For the text-containing cell, return its midpoint in [X, Y] coordinate format. 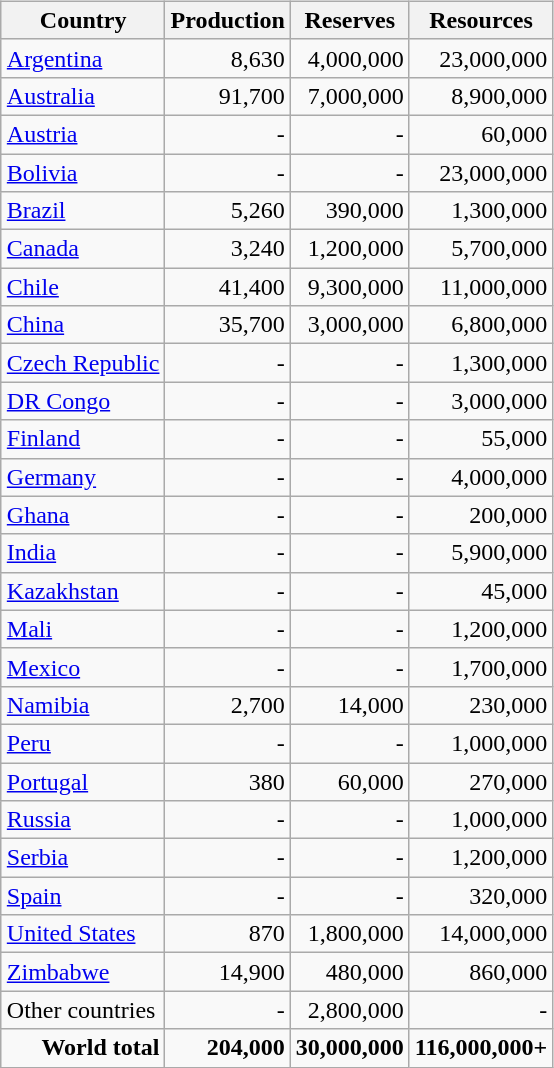
200,000 [480, 515]
11,000,000 [480, 287]
Portugal [83, 781]
Chile [83, 287]
Production [228, 20]
6,800,000 [480, 325]
41,400 [228, 287]
390,000 [350, 211]
14,000 [350, 705]
Kazakhstan [83, 591]
Mexico [83, 667]
Russia [83, 820]
5,260 [228, 211]
1,700,000 [480, 667]
Canada [83, 249]
Finland [83, 439]
Country [83, 20]
9,300,000 [350, 287]
Bolivia [83, 173]
3,240 [228, 249]
India [83, 553]
860,000 [480, 972]
Resources [480, 20]
Ghana [83, 515]
204,000 [228, 1048]
55,000 [480, 439]
8,900,000 [480, 96]
Austria [83, 134]
Reserves [350, 20]
Mali [83, 629]
United States [83, 934]
5,900,000 [480, 553]
2,800,000 [350, 1010]
Zimbabwe [83, 972]
230,000 [480, 705]
480,000 [350, 972]
320,000 [480, 896]
5,700,000 [480, 249]
World total [83, 1048]
Argentina [83, 58]
DR Congo [83, 401]
2,700 [228, 705]
Other countries [83, 1010]
1,800,000 [350, 934]
7,000,000 [350, 96]
Peru [83, 743]
270,000 [480, 781]
Spain [83, 896]
14,000,000 [480, 934]
Australia [83, 96]
14,900 [228, 972]
116,000,000+ [480, 1048]
Brazil [83, 211]
Germany [83, 477]
30,000,000 [350, 1048]
870 [228, 934]
8,630 [228, 58]
China [83, 325]
Serbia [83, 858]
35,700 [228, 325]
Namibia [83, 705]
380 [228, 781]
Czech Republic [83, 363]
45,000 [480, 591]
91,700 [228, 96]
